Pinpoint the cell where the given text exists, returning its [X, Y] midpoint coordinate. 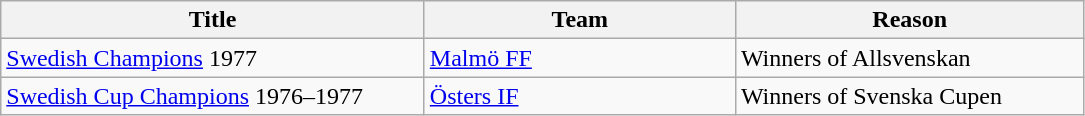
Reason [910, 20]
Team [580, 20]
Malmö FF [580, 58]
Swedish Cup Champions 1976–1977 [213, 96]
Swedish Champions 1977 [213, 58]
Winners of Svenska Cupen [910, 96]
Winners of Allsvenskan [910, 58]
Östers IF [580, 96]
Title [213, 20]
